From the cell containing the given text, extract its center point as (x, y) coordinate. 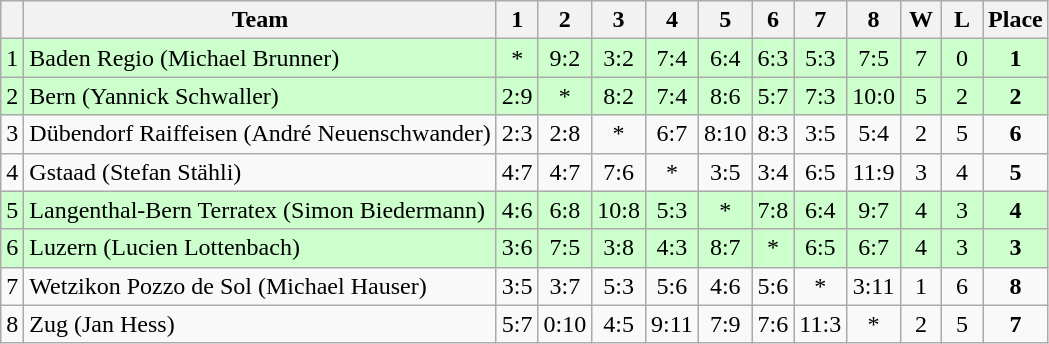
5:4 (874, 134)
6:8 (565, 210)
L (962, 20)
6:3 (773, 58)
7:8 (773, 210)
2:3 (517, 134)
8:6 (725, 96)
0:10 (565, 324)
8:7 (725, 248)
Baden Regio (Michael Brunner) (260, 58)
0 (962, 58)
4:5 (619, 324)
3:4 (773, 172)
8:2 (619, 96)
Langenthal-Bern Terratex (Simon Biedermann) (260, 210)
3:11 (874, 286)
Place (1016, 20)
10:0 (874, 96)
Team (260, 20)
3:2 (619, 58)
8:10 (725, 134)
3:7 (565, 286)
9:7 (874, 210)
7:3 (820, 96)
3:6 (517, 248)
10:8 (619, 210)
11:3 (820, 324)
Luzern (Lucien Lottenbach) (260, 248)
Zug (Jan Hess) (260, 324)
2:9 (517, 96)
11:9 (874, 172)
9:11 (672, 324)
Dübendorf Raiffeisen (André Neuenschwander) (260, 134)
8:3 (773, 134)
2:8 (565, 134)
Wetzikon Pozzo de Sol (Michael Hauser) (260, 286)
9:2 (565, 58)
Bern (Yannick Schwaller) (260, 96)
Gstaad (Stefan Stähli) (260, 172)
4:3 (672, 248)
3:8 (619, 248)
7:9 (725, 324)
W (920, 20)
